Provide the [x, y] coordinate of the cell's center where the given text is located.  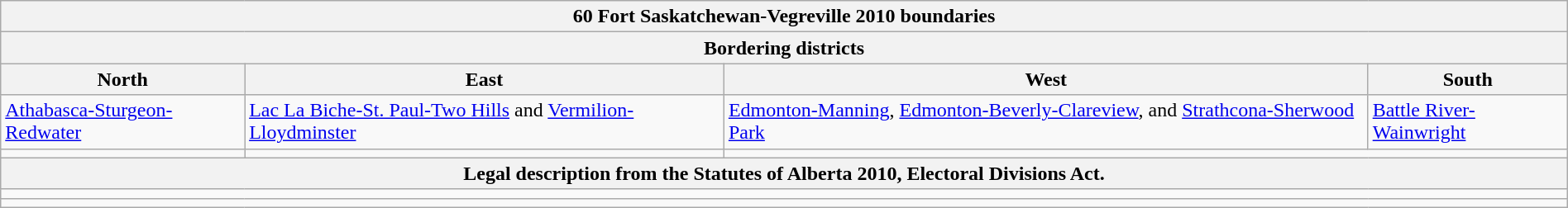
South [1467, 79]
Edmonton-Manning, Edmonton-Beverly-Clareview, and Strathcona-Sherwood Park [1045, 122]
Lac La Biche-St. Paul-Two Hills and Vermilion-Lloydminster [485, 122]
Battle River-Wainwright [1467, 122]
Athabasca-Sturgeon-Redwater [122, 122]
West [1045, 79]
Bordering districts [784, 48]
60 Fort Saskatchewan-Vegreville 2010 boundaries [784, 17]
East [485, 79]
Legal description from the Statutes of Alberta 2010, Electoral Divisions Act. [784, 173]
North [122, 79]
